Detect which cell encompasses the target text, then output its (x, y) center coordinate. 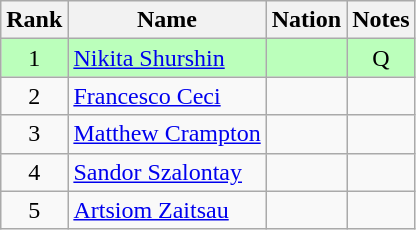
5 (34, 210)
Nikita Shurshin (167, 58)
2 (34, 96)
Sandor Szalontay (167, 172)
Name (167, 20)
4 (34, 172)
Rank (34, 20)
1 (34, 58)
Q (381, 58)
3 (34, 134)
Artsiom Zaitsau (167, 210)
Francesco Ceci (167, 96)
Nation (306, 20)
Matthew Crampton (167, 134)
Notes (381, 20)
